Return (X, Y) of the center of cell containing provided text 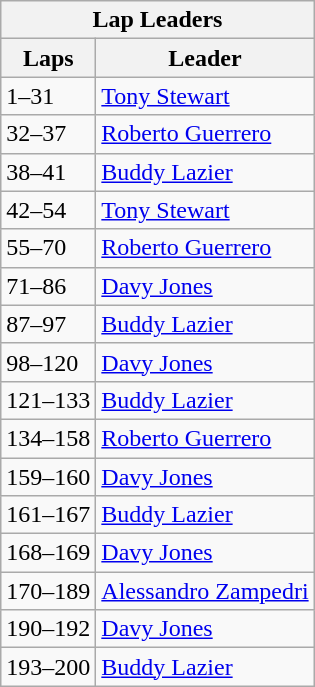
134–158 (48, 438)
38–41 (48, 172)
159–160 (48, 477)
193–200 (48, 667)
121–133 (48, 400)
168–169 (48, 553)
190–192 (48, 629)
Leader (205, 58)
98–120 (48, 362)
161–167 (48, 515)
Alessandro Zampedri (205, 591)
Laps (48, 58)
Lap Leaders (158, 20)
55–70 (48, 248)
170–189 (48, 591)
1–31 (48, 96)
32–37 (48, 134)
42–54 (48, 210)
71–86 (48, 286)
87–97 (48, 324)
